Provide the [x, y] coordinate of the cell's center where the given text is located.  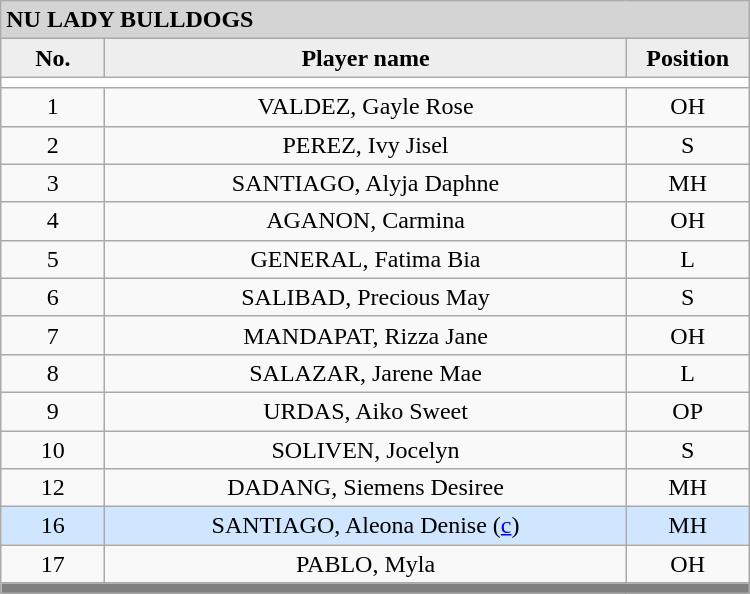
Player name [366, 58]
Position [688, 58]
5 [53, 259]
MANDAPAT, Rizza Jane [366, 335]
9 [53, 411]
PEREZ, Ivy Jisel [366, 145]
SANTIAGO, Aleona Denise (c) [366, 526]
12 [53, 488]
1 [53, 107]
PABLO, Myla [366, 564]
No. [53, 58]
16 [53, 526]
URDAS, Aiko Sweet [366, 411]
4 [53, 221]
8 [53, 373]
DADANG, Siemens Desiree [366, 488]
SOLIVEN, Jocelyn [366, 449]
SANTIAGO, Alyja Daphne [366, 183]
3 [53, 183]
SALAZAR, Jarene Mae [366, 373]
OP [688, 411]
7 [53, 335]
10 [53, 449]
2 [53, 145]
SALIBAD, Precious May [366, 297]
AGANON, Carmina [366, 221]
NU LADY BULLDOGS [375, 20]
17 [53, 564]
6 [53, 297]
VALDEZ, Gayle Rose [366, 107]
GENERAL, Fatima Bia [366, 259]
